Pinpoint the cell where the given text exists, returning its (x, y) midpoint coordinate. 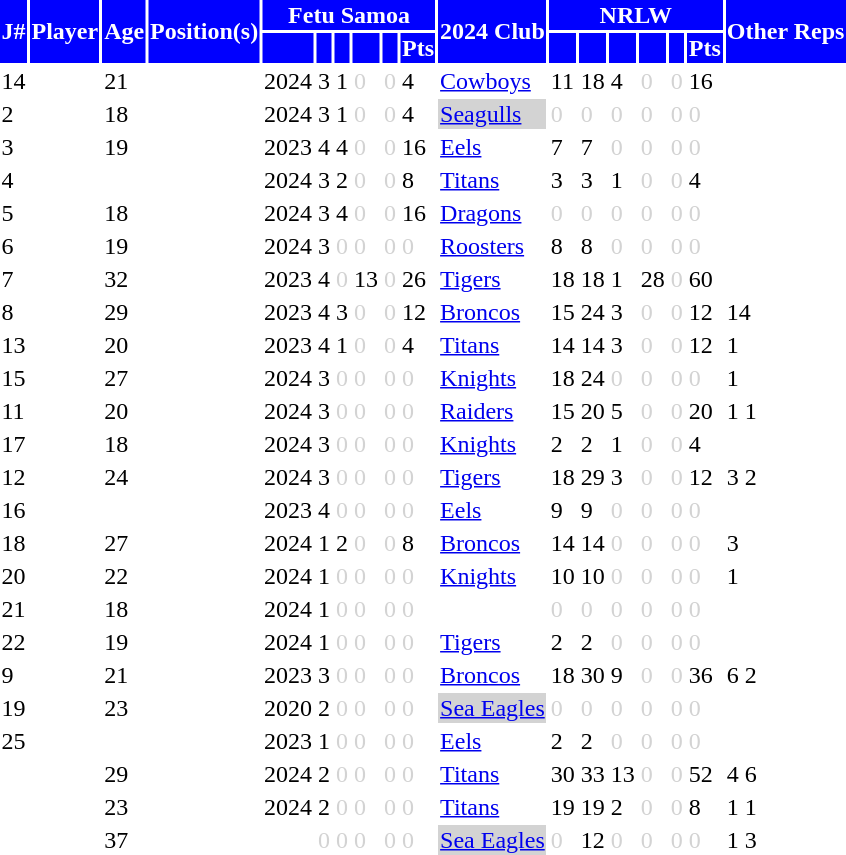
33 (592, 774)
Other Reps (786, 32)
J# (14, 32)
52 (704, 774)
NRLW (636, 15)
26 (418, 279)
Roosters (493, 246)
2024 Club (493, 32)
Fetu Samoa (350, 15)
Raiders (493, 411)
6 (14, 246)
Position(s) (204, 32)
28 (652, 279)
2020 (288, 708)
3 2 (786, 477)
36 (704, 675)
37 (124, 840)
4 6 (786, 774)
Seagulls (493, 114)
Cowboys (493, 81)
Age (124, 32)
25 (14, 741)
6 2 (786, 675)
17 (14, 444)
32 (124, 279)
Player (65, 32)
Dragons (493, 213)
1 3 (786, 840)
60 (704, 279)
